Pinpoint the cell where the given text exists, returning its [x, y] midpoint coordinate. 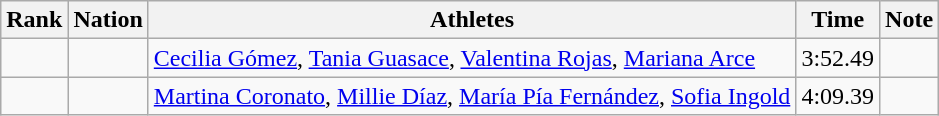
3:52.49 [838, 58]
Rank [34, 20]
Note [910, 20]
Nation [108, 20]
4:09.39 [838, 96]
Cecilia Gómez, Tania Guasace, Valentina Rojas, Mariana Arce [472, 58]
Time [838, 20]
Martina Coronato, Millie Díaz, María Pía Fernández, Sofia Ingold [472, 96]
Athletes [472, 20]
